Find where the given text appears and provide that cell's center as (x, y) coordinate. 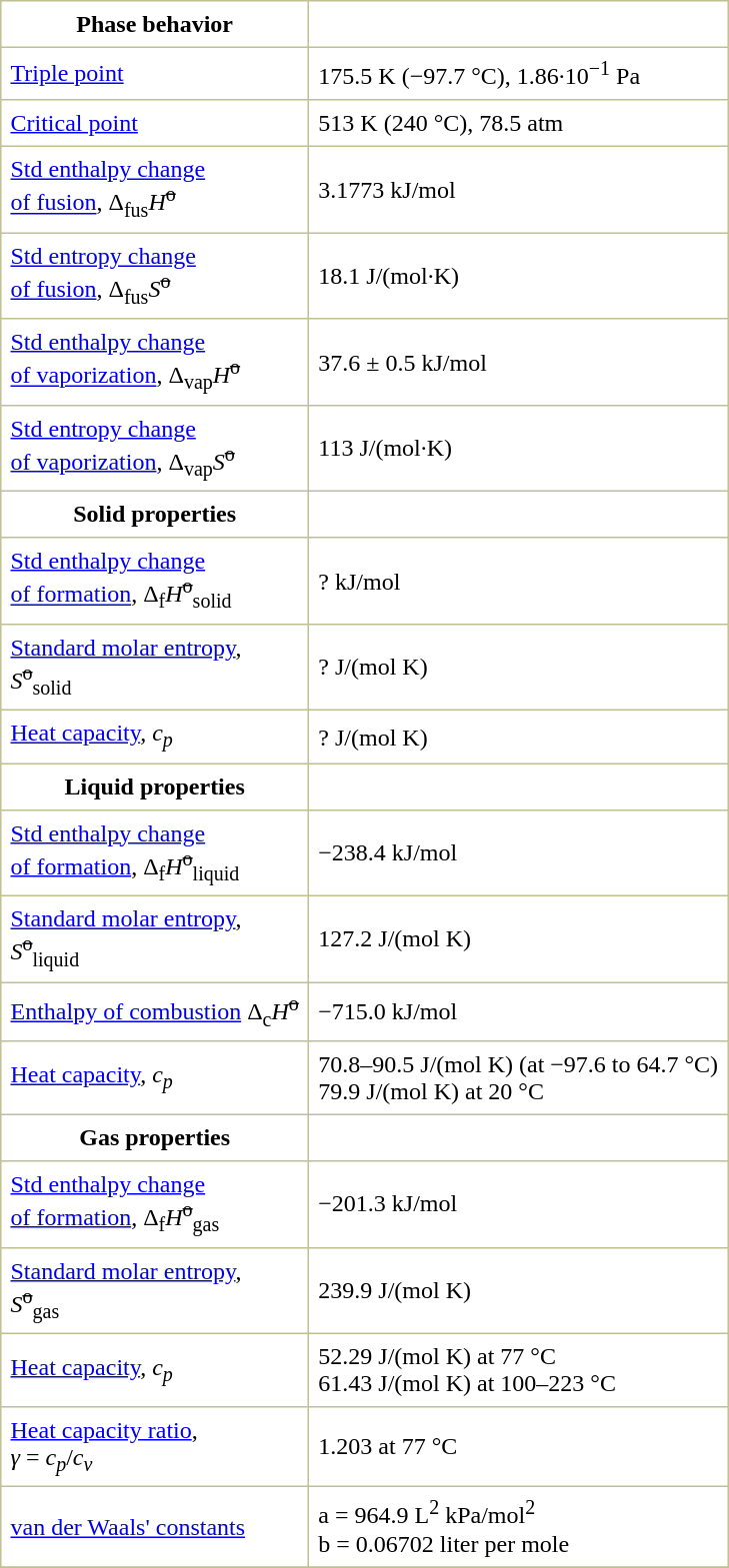
513 K (240 °C), 78.5 atm (518, 123)
113 J/(mol·K) (518, 449)
18.1 J/(mol·K) (518, 276)
70.8–90.5 J/(mol K) (at −97.6 to 64.7 °C)79.9 J/(mol K) at 20 °C (518, 1078)
1.203 at 77 °C (518, 1447)
Std enthalpy changeof vaporization, ΔvapHo (155, 362)
Std enthalpy changeof fusion, ΔfusHo (155, 190)
Heat capacity ratio, γ = cp/cv (155, 1447)
−715.0 kJ/mol (518, 1011)
van der Waals' constants (155, 1527)
−238.4 kJ/mol (518, 852)
127.2 J/(mol K) (518, 938)
Std enthalpy changeof formation, ΔfHosolid (155, 581)
Critical point (155, 123)
52.29 J/(mol K) at 77 °C61.43 J/(mol K) at 100–223 °C (518, 1371)
Standard molar entropy,Sosolid (155, 668)
Solid properties (155, 515)
239.9 J/(mol K) (518, 1290)
Liquid properties (155, 786)
Standard molar entropy,Soliquid (155, 938)
Std entropy changeof fusion, ΔfusSo (155, 276)
a = 964.9 L2 kPa/mol2 b = 0.06702 liter per mole (518, 1527)
Std enthalpy changeof formation, ΔfHogas (155, 1204)
−201.3 kJ/mol (518, 1204)
Std enthalpy changeof formation, ΔfHoliquid (155, 852)
Enthalpy of combustion ΔcHo (155, 1011)
Gas properties (155, 1137)
3.1773 kJ/mol (518, 190)
Std entropy changeof vaporization, ΔvapSo (155, 449)
175.5 K (−97.7 °C), 1.86·10−1 Pa (518, 74)
Standard molar entropy,Sogas (155, 1290)
? kJ/mol (518, 581)
Phase behavior (155, 24)
37.6 ± 0.5 kJ/mol (518, 362)
Triple point (155, 74)
